Return the [X, Y] coordinate for the center point of the cell that contains the specified text.  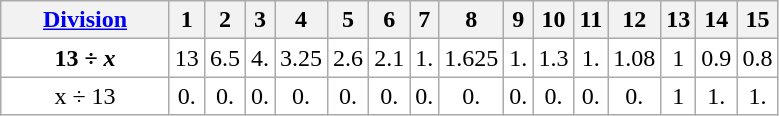
12 [634, 20]
x ÷ 13 [86, 96]
8 [472, 20]
14 [716, 20]
6 [390, 20]
2.6 [348, 58]
1.625 [472, 58]
10 [554, 20]
3.25 [300, 58]
3 [260, 20]
1.3 [554, 58]
0.8 [758, 58]
Division [86, 20]
11 [591, 20]
9 [518, 20]
4. [260, 58]
4 [300, 20]
7 [424, 20]
6.5 [224, 58]
2.1 [390, 58]
2 [224, 20]
5 [348, 20]
1.08 [634, 58]
0.9 [716, 58]
13 ÷ x [86, 58]
15 [758, 20]
